Scan for the cell matching the given text and deliver its [X, Y] coordinate at center. 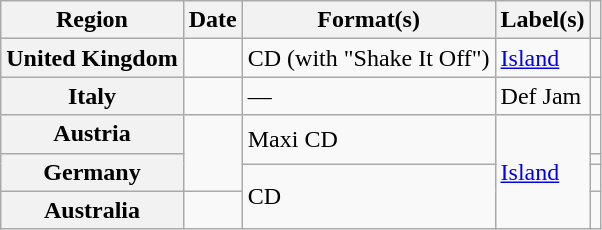
Italy [92, 96]
Austria [92, 134]
Date [212, 20]
CD (with "Shake It Off") [368, 58]
United Kingdom [92, 58]
Format(s) [368, 20]
Label(s) [542, 20]
Def Jam [542, 96]
Region [92, 20]
Maxi CD [368, 140]
Australia [92, 210]
Germany [92, 172]
CD [368, 196]
— [368, 96]
